Find where the given text appears and provide that cell's center as [x, y] coordinate. 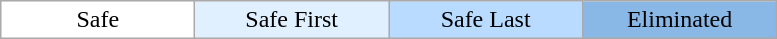
Safe Last [486, 20]
Safe First [292, 20]
Safe [98, 20]
Eliminated [680, 20]
